Return [x, y] of the center of cell containing provided text 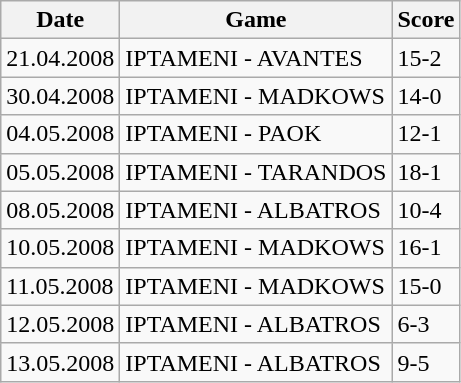
Score [426, 20]
15-0 [426, 286]
15-2 [426, 58]
11.05.2008 [60, 286]
16-1 [426, 248]
Game [256, 20]
14-0 [426, 96]
08.05.2008 [60, 210]
6-3 [426, 324]
9-5 [426, 362]
IPTAMENI - AVANTES [256, 58]
Date [60, 20]
IPTAMENI - PAOK [256, 134]
30.04.2008 [60, 96]
12-1 [426, 134]
10-4 [426, 210]
IPTAMENI - TARANDOS [256, 172]
04.05.2008 [60, 134]
12.05.2008 [60, 324]
21.04.2008 [60, 58]
10.05.2008 [60, 248]
05.05.2008 [60, 172]
13.05.2008 [60, 362]
18-1 [426, 172]
